Determine the [X, Y] coordinate at the center of the cell enclosing the given text.  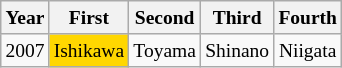
Ishikawa [89, 50]
First [89, 18]
Fourth [308, 18]
2007 [25, 50]
Shinano [238, 50]
Niigata [308, 50]
Second [165, 18]
Toyama [165, 50]
Third [238, 18]
Year [25, 18]
